Search for the cell housing the specified text and yield its (x, y) center coordinate. 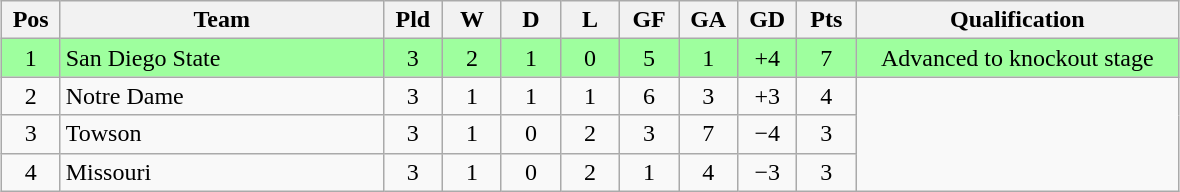
San Diego State (222, 58)
−4 (768, 134)
Notre Dame (222, 96)
+4 (768, 58)
GD (768, 20)
GF (650, 20)
Pld (412, 20)
Advanced to knockout stage (1018, 58)
Team (222, 20)
5 (650, 58)
Pts (826, 20)
D (530, 20)
−3 (768, 172)
Towson (222, 134)
Pos (30, 20)
6 (650, 96)
+3 (768, 96)
W (472, 20)
Qualification (1018, 20)
L (590, 20)
GA (708, 20)
Missouri (222, 172)
